Extract the (X, Y) coordinate from the center of the cell holding the provided text.  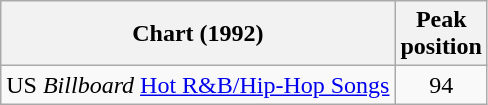
94 (441, 85)
Chart (1992) (198, 34)
US Billboard Hot R&B/Hip-Hop Songs (198, 85)
Peakposition (441, 34)
